From the cell containing the given text, extract its center point as [x, y] coordinate. 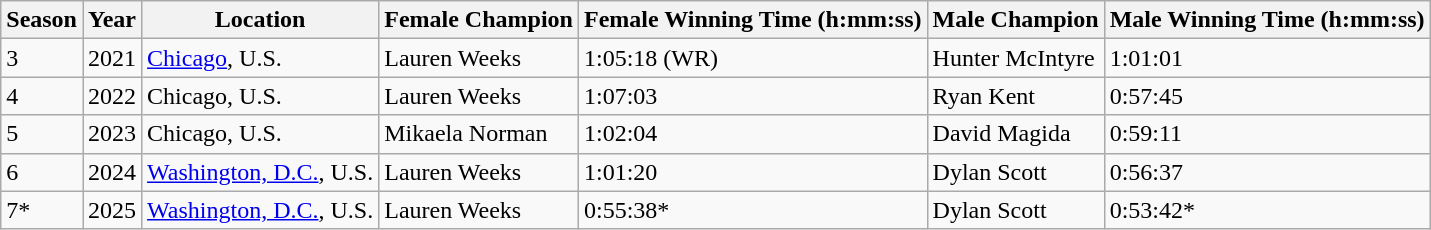
Female Winning Time (h:mm:ss) [752, 20]
1:01:01 [1267, 58]
David Magida [1016, 134]
4 [42, 96]
Location [260, 20]
Hunter McIntyre [1016, 58]
1:07:03 [752, 96]
0:56:37 [1267, 172]
0:57:45 [1267, 96]
2023 [112, 134]
Year [112, 20]
Mikaela Norman [479, 134]
2024 [112, 172]
2022 [112, 96]
0:53:42* [1267, 210]
2025 [112, 210]
2021 [112, 58]
6 [42, 172]
1:05:18 (WR) [752, 58]
0:59:11 [1267, 134]
Male Champion [1016, 20]
Season [42, 20]
3 [42, 58]
0:55:38* [752, 210]
Female Champion [479, 20]
Ryan Kent [1016, 96]
5 [42, 134]
1:02:04 [752, 134]
1:01:20 [752, 172]
7* [42, 210]
Male Winning Time (h:mm:ss) [1267, 20]
